Find where the given text appears and provide that cell's center as [X, Y] coordinate. 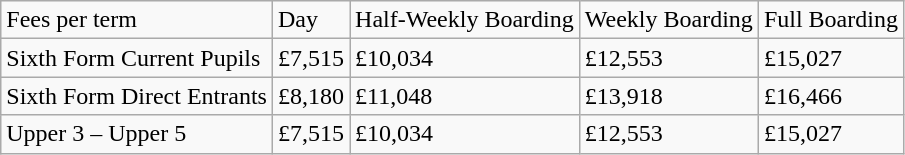
£13,918 [668, 96]
Day [310, 20]
Upper 3 – Upper 5 [137, 134]
Sixth Form Direct Entrants [137, 96]
Fees per term [137, 20]
Half-Weekly Boarding [465, 20]
Weekly Boarding [668, 20]
£8,180 [310, 96]
£16,466 [830, 96]
£11,048 [465, 96]
Full Boarding [830, 20]
Sixth Form Current Pupils [137, 58]
